For the text-containing cell, return its midpoint in (X, Y) coordinate format. 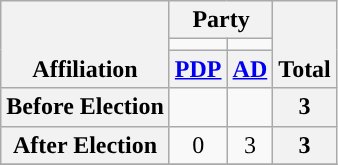
Affiliation (86, 44)
Party (220, 20)
PDP (198, 69)
After Election (86, 145)
AD (250, 69)
Before Election (86, 107)
0 (198, 145)
Total (305, 44)
